Find where the given text appears and provide that cell's center as (x, y) coordinate. 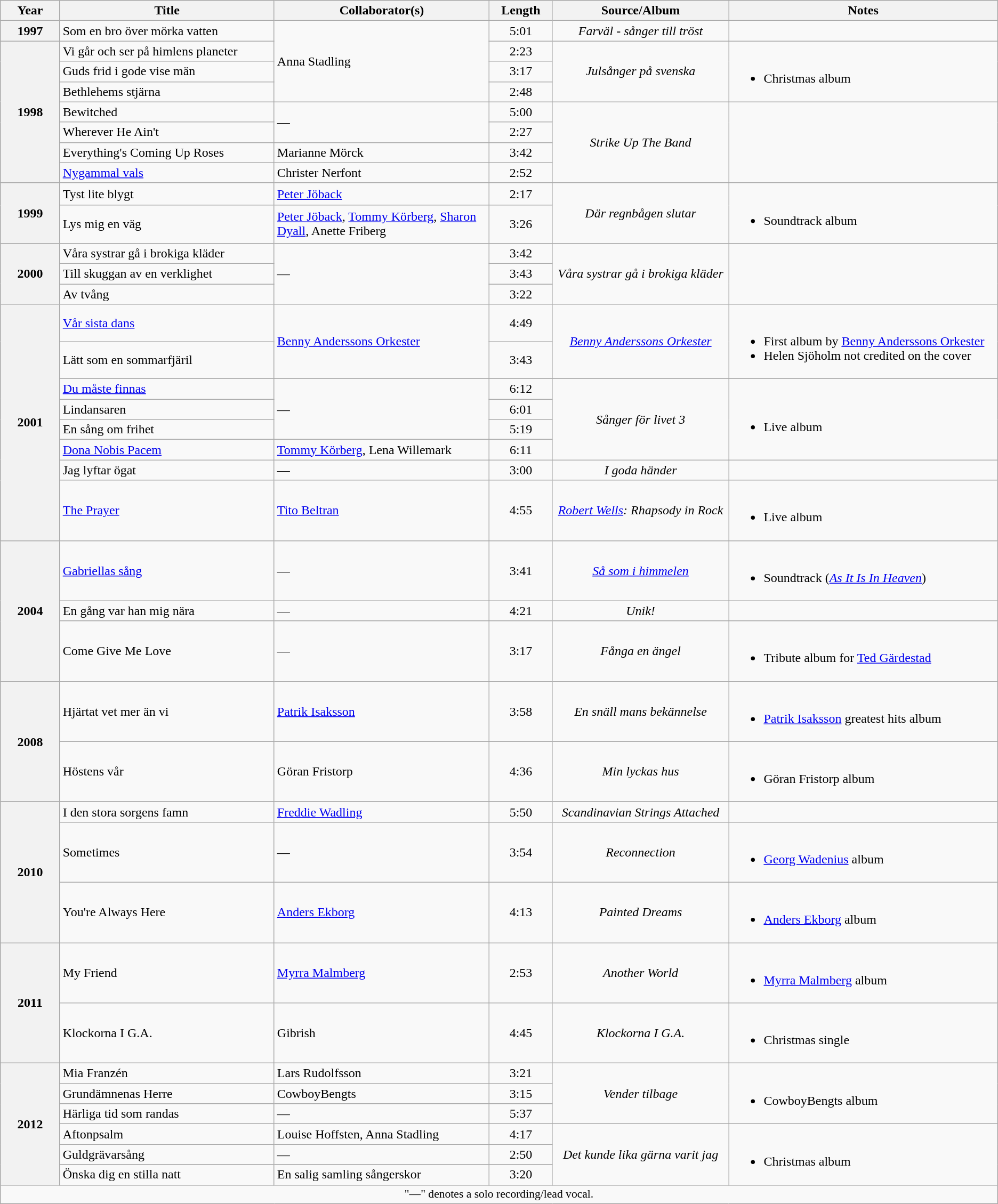
Collaborator(s) (382, 11)
5:50 (521, 812)
6:11 (521, 450)
Scandinavian Strings Attached (641, 812)
Patrik Isaksson (382, 711)
Christer Nerfont (382, 173)
Tito Beltran (382, 511)
Lindansaren (167, 409)
5:19 (521, 430)
3:26 (521, 224)
Come Give Me Love (167, 651)
Vi går och ser på himlens planeter (167, 51)
Lätt som en sommarfjäril (167, 360)
Lys mig en väg (167, 224)
2004 (30, 611)
2011 (30, 1003)
Reconnection (641, 852)
Myrra Malmberg (382, 972)
Wherever He Ain't (167, 132)
Aftonpsalm (167, 1134)
CowboyBengts (382, 1094)
3:54 (521, 852)
Farväl - sånger till tröst (641, 31)
1997 (30, 31)
4:49 (521, 323)
Göran Fristorp album (863, 772)
Härliga tid som randas (167, 1114)
Christmas single (863, 1033)
Där regnbågen slutar (641, 213)
2:50 (521, 1154)
Jag lyftar ögat (167, 470)
3:21 (521, 1073)
2012 (30, 1124)
2:52 (521, 173)
3:58 (521, 711)
You're Always Here (167, 912)
Sånger för livet 3 (641, 419)
Fånga en ängel (641, 651)
Av tvång (167, 294)
4:17 (521, 1134)
Vender tilbage (641, 1094)
2001 (30, 422)
1998 (30, 112)
Du måste finnas (167, 389)
Anna Stadling (382, 61)
Hjärtat vet mer än vi (167, 711)
Min lyckas hus (641, 772)
4:45 (521, 1033)
I goda händer (641, 470)
En snäll mans bekännelse (641, 711)
Bewitched (167, 112)
Nygammal vals (167, 173)
"—" denotes a solo recording/lead vocal. (499, 1194)
Length (521, 11)
Source/Album (641, 11)
3:20 (521, 1175)
Strike Up The Band (641, 142)
Det kunde lika gärna varit jag (641, 1154)
Another World (641, 972)
1999 (30, 213)
Vår sista dans (167, 323)
Bethlehems stjärna (167, 92)
2:17 (521, 194)
Guldgrävarsång (167, 1154)
2000 (30, 273)
En sång om frihet (167, 430)
Dona Nobis Pacem (167, 450)
4:13 (521, 912)
Title (167, 11)
4:36 (521, 772)
Soundtrack album (863, 213)
Patrik Isaksson greatest hits album (863, 711)
I den stora sorgens famn (167, 812)
Tribute album for Ted Gärdestad (863, 651)
Göran Fristorp (382, 772)
Everything's Coming Up Roses (167, 152)
Anders Ekborg (382, 912)
5:37 (521, 1114)
6:12 (521, 389)
Som en bro över mörka vatten (167, 31)
CowboyBengts album (863, 1094)
Robert Wells: Rhapsody in Rock (641, 511)
2:48 (521, 92)
Louise Hoffsten, Anna Stadling (382, 1134)
6:01 (521, 409)
2:53 (521, 972)
Gibrish (382, 1033)
Lars Rudolfsson (382, 1073)
First album by Benny Anderssons OrkesterHelen Sjöholm not credited on the cover (863, 342)
Julsånger på svenska (641, 71)
4:55 (521, 511)
5:00 (521, 112)
3:22 (521, 294)
Sometimes (167, 852)
My Friend (167, 972)
2:27 (521, 132)
2:23 (521, 51)
2008 (30, 741)
Gabriellas sång (167, 570)
4:21 (521, 611)
Marianne Mörck (382, 152)
Grundämnenas Herre (167, 1094)
Till skuggan av en verklighet (167, 273)
Myrra Malmberg album (863, 972)
Painted Dreams (641, 912)
Notes (863, 11)
Soundtrack (As It Is In Heaven) (863, 570)
Önska dig en stilla natt (167, 1175)
Tyst lite blygt (167, 194)
En gång var han mig nära (167, 611)
Tommy Körberg, Lena Willemark (382, 450)
5:01 (521, 31)
Så som i himmelen (641, 570)
The Prayer (167, 511)
Year (30, 11)
2010 (30, 872)
Peter Jöback, Tommy Körberg, Sharon Dyall, Anette Friberg (382, 224)
Höstens vår (167, 772)
Anders Ekborg album (863, 912)
En salig samling sångerskor (382, 1175)
Peter Jöback (382, 194)
3:41 (521, 570)
Mia Franzén (167, 1073)
Unik! (641, 611)
Guds frid i gode vise män (167, 71)
Georg Wadenius album (863, 852)
3:00 (521, 470)
3:15 (521, 1094)
Freddie Wadling (382, 812)
